Identify which cell holds the provided text, then report its [x, y] central coordinate. 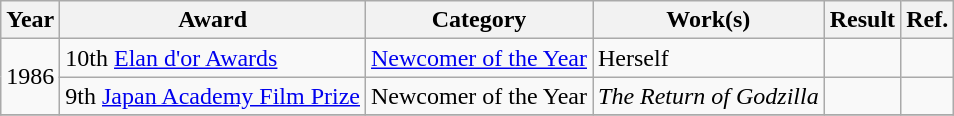
9th Japan Academy Film Prize [213, 96]
Herself [708, 58]
10th Elan d'or Awards [213, 58]
Year [30, 20]
Work(s) [708, 20]
Award [213, 20]
The Return of Godzilla [708, 96]
Ref. [928, 20]
Category [480, 20]
Result [862, 20]
1986 [30, 77]
